Output the [X, Y] coordinate of the center of the cell containing the given text.  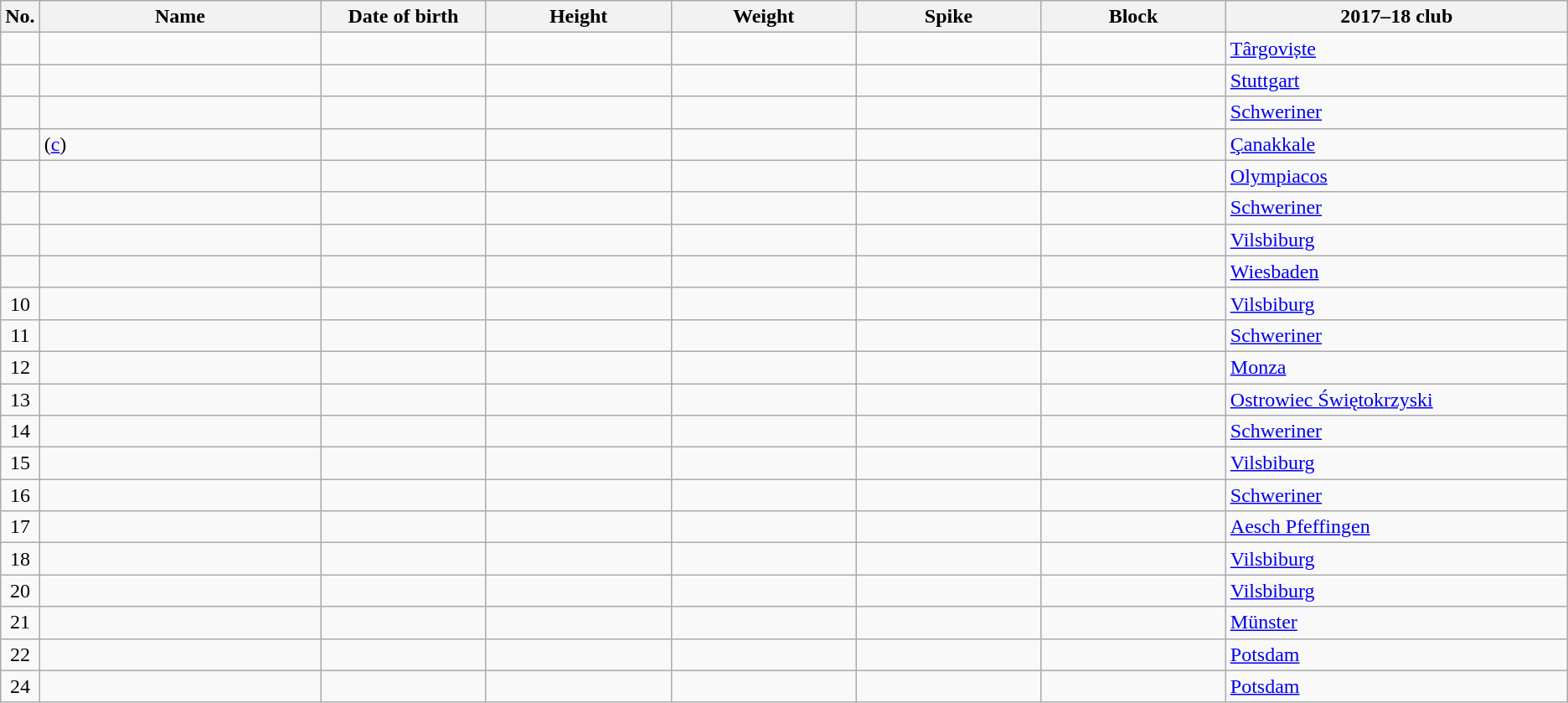
16 [20, 495]
(c) [180, 144]
Spike [948, 17]
22 [20, 654]
14 [20, 432]
17 [20, 527]
Monza [1396, 367]
Münster [1396, 623]
Stuttgart [1396, 80]
Ostrowiec Świętokrzyski [1396, 400]
20 [20, 591]
Block [1134, 17]
15 [20, 463]
2017–18 club [1396, 17]
Aesch Pfeffingen [1396, 527]
Wiesbaden [1396, 271]
13 [20, 400]
Name [180, 17]
Height [578, 17]
10 [20, 303]
21 [20, 623]
12 [20, 367]
18 [20, 559]
11 [20, 335]
Çanakkale [1396, 144]
24 [20, 686]
Olympiacos [1396, 176]
Date of birth [404, 17]
Târgoviște [1396, 49]
No. [20, 17]
Weight [764, 17]
